Scan for the cell matching the given text and deliver its (X, Y) coordinate at center. 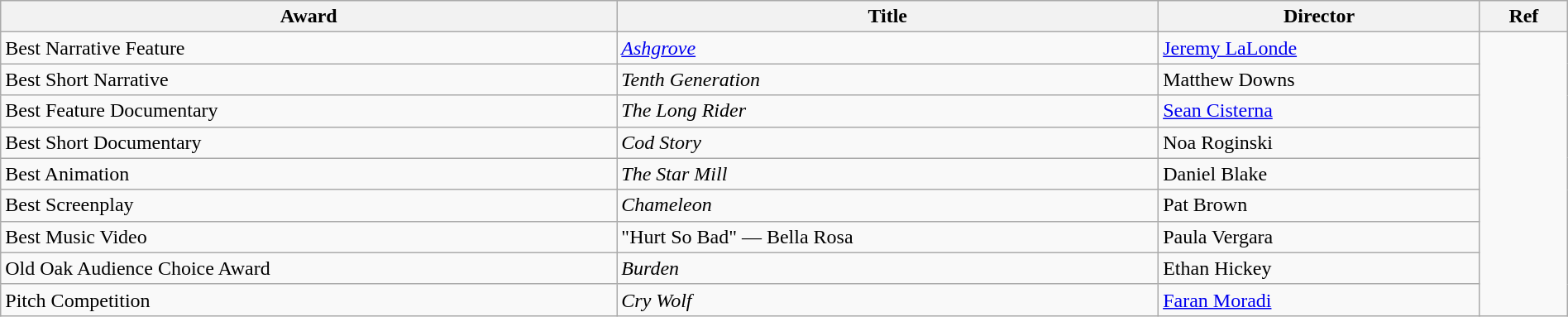
The Long Rider (888, 111)
Best Screenplay (309, 205)
Pat Brown (1320, 205)
Jeremy LaLonde (1320, 48)
Matthew Downs (1320, 79)
Cod Story (888, 142)
Paula Vergara (1320, 237)
Award (309, 17)
Old Oak Audience Choice Award (309, 268)
Pitch Competition (309, 300)
Director (1320, 17)
Daniel Blake (1320, 174)
Tenth Generation (888, 79)
Cry Wolf (888, 300)
Best Short Documentary (309, 142)
Best Feature Documentary (309, 111)
Best Music Video (309, 237)
Title (888, 17)
Noa Roginski (1320, 142)
Ethan Hickey (1320, 268)
Chameleon (888, 205)
"Hurt So Bad" — Bella Rosa (888, 237)
Best Narrative Feature (309, 48)
Faran Moradi (1320, 300)
Best Short Narrative (309, 79)
Sean Cisterna (1320, 111)
Ref (1523, 17)
Best Animation (309, 174)
Ashgrove (888, 48)
Burden (888, 268)
The Star Mill (888, 174)
